Provide the (X, Y) coordinate of the cell's center where the given text is located.  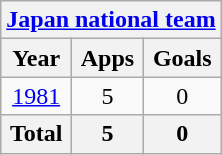
Goals (182, 58)
Year (36, 58)
1981 (36, 96)
Total (36, 134)
Japan national team (111, 20)
Apps (108, 58)
